Scan for the cell matching the given text and deliver its [X, Y] coordinate at center. 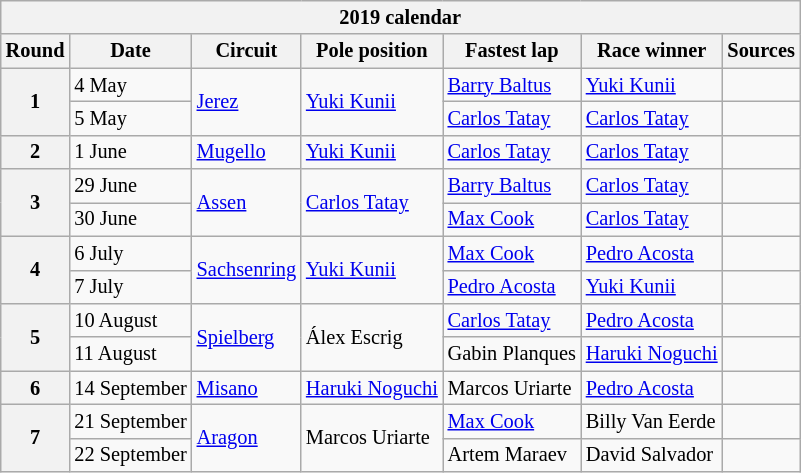
Race winner [652, 51]
Misano [246, 388]
Fastest lap [512, 51]
Assen [246, 202]
Circuit [246, 51]
7 July [130, 287]
2 [36, 152]
Date [130, 51]
29 June [130, 186]
11 August [130, 354]
Sachsenring [246, 270]
Pole position [372, 51]
6 July [130, 253]
4 [36, 270]
Billy Van Eerde [652, 421]
5 [36, 336]
5 May [130, 118]
3 [36, 202]
Aragon [246, 438]
7 [36, 438]
Round [36, 51]
6 [36, 388]
22 September [130, 455]
10 August [130, 320]
Jerez [246, 102]
Spielberg [246, 336]
2019 calendar [400, 17]
Gabin Planques [512, 354]
1 [36, 102]
Mugello [246, 152]
14 September [130, 388]
21 September [130, 421]
4 May [130, 85]
Sources [760, 51]
1 June [130, 152]
Artem Maraev [512, 455]
30 June [130, 219]
Álex Escrig [372, 336]
David Salvador [652, 455]
